Detect which cell encompasses the target text, then output its [x, y] center coordinate. 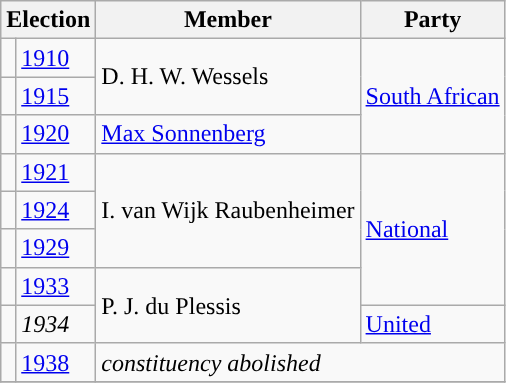
1938 [56, 362]
Member [228, 20]
constituency abolished [300, 362]
1934 [56, 324]
1924 [56, 210]
P. J. du Plessis [228, 305]
South African [432, 96]
Max Sonnenberg [228, 134]
1910 [56, 58]
1920 [56, 134]
National [432, 229]
1915 [56, 96]
Election [48, 20]
D. H. W. Wessels [228, 77]
1933 [56, 286]
I. van Wijk Raubenheimer [228, 210]
Party [432, 20]
1921 [56, 172]
United [432, 324]
1929 [56, 248]
